Extract the (x, y) coordinate from the center of the cell holding the provided text.  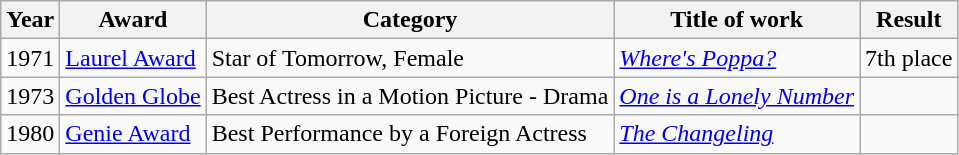
1980 (30, 134)
Star of Tomorrow, Female (410, 58)
The Changeling (737, 134)
Year (30, 20)
Category (410, 20)
Best Actress in a Motion Picture - Drama (410, 96)
Best Performance by a Foreign Actress (410, 134)
Golden Globe (133, 96)
1971 (30, 58)
One is a Lonely Number (737, 96)
Where's Poppa? (737, 58)
Genie Award (133, 134)
1973 (30, 96)
7th place (909, 58)
Result (909, 20)
Laurel Award (133, 58)
Title of work (737, 20)
Award (133, 20)
